From the cell containing the given text, extract its center point as [X, Y] coordinate. 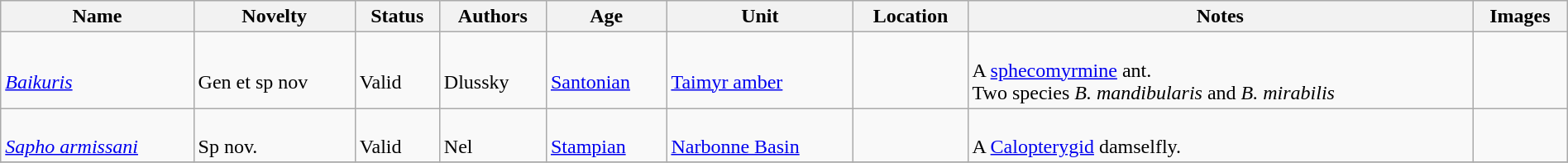
A Calopterygid damselfly. [1220, 136]
Gen et sp nov [275, 70]
Authors [493, 17]
Dlussky [493, 70]
Status [397, 17]
Unit [760, 17]
A sphecomyrmine ant. Two species B. mandibularis and B. mirabilis [1220, 70]
Novelty [275, 17]
Taimyr amber [760, 70]
Sp nov. [275, 136]
Name [98, 17]
Stampian [605, 136]
Narbonne Basin [760, 136]
Location [911, 17]
Baikuris [98, 70]
Notes [1220, 17]
Age [605, 17]
Sapho armissani [98, 136]
Nel [493, 136]
Santonian [605, 70]
Images [1520, 17]
